Detect which cell encompasses the target text, then output its (x, y) center coordinate. 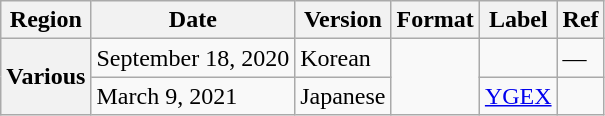
Korean (343, 58)
Ref (580, 20)
March 9, 2021 (193, 96)
Label (518, 20)
Version (343, 20)
September 18, 2020 (193, 58)
— (580, 58)
Format (435, 20)
Various (46, 77)
Region (46, 20)
YGEX (518, 96)
Date (193, 20)
Japanese (343, 96)
